Scan for the cell matching the given text and deliver its [X, Y] coordinate at center. 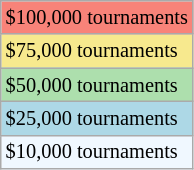
$10,000 tournaments [97, 152]
$75,000 tournaments [97, 51]
$50,000 tournaments [97, 85]
$25,000 tournaments [97, 118]
$100,000 tournaments [97, 17]
